Search for the cell housing the specified text and yield its [X, Y] center coordinate. 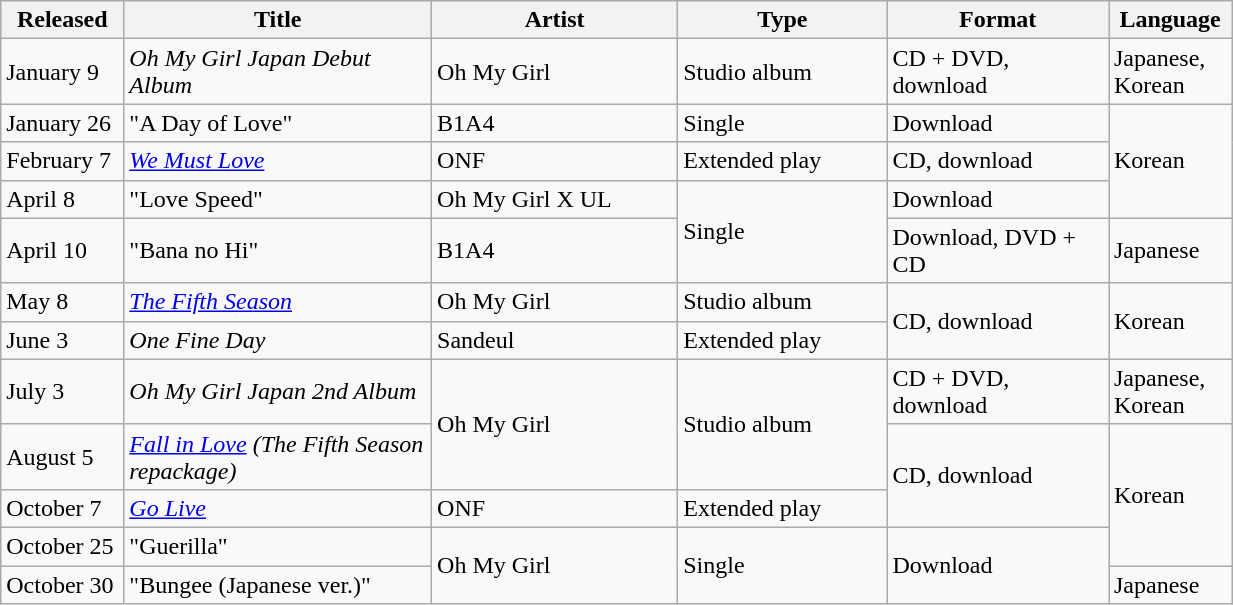
Title [278, 20]
We Must Love [278, 161]
Go Live [278, 508]
October 7 [62, 508]
April 8 [62, 199]
Oh My Girl X UL [555, 199]
Released [62, 20]
January 26 [62, 123]
Oh My Girl Japan Debut Album [278, 72]
April 10 [62, 250]
February 7 [62, 161]
"Bana no Hi" [278, 250]
Artist [555, 20]
Format [998, 20]
July 3 [62, 392]
Language [1170, 20]
January 9 [62, 72]
October 25 [62, 546]
Type [782, 20]
Sandeul [555, 340]
"A Day of Love" [278, 123]
"Bungee (Japanese ver.)" [278, 585]
Oh My Girl Japan 2nd Album [278, 392]
One Fine Day [278, 340]
"Guerilla" [278, 546]
October 30 [62, 585]
The Fifth Season [278, 302]
Download, DVD + CD [998, 250]
August 5 [62, 456]
Fall in Love (The Fifth Season repackage) [278, 456]
May 8 [62, 302]
"Love Speed" [278, 199]
June 3 [62, 340]
